Find where the given text appears and provide that cell's center as [X, Y] coordinate. 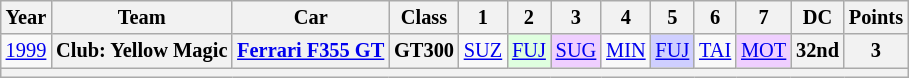
Club: Yellow Magic [142, 51]
Ferrari F355 GT [310, 51]
7 [764, 17]
MIN [626, 51]
1999 [26, 51]
GT300 [424, 51]
Year [26, 17]
Points [876, 17]
Team [142, 17]
32nd [818, 51]
6 [715, 17]
1 [483, 17]
SUZ [483, 51]
4 [626, 17]
DC [818, 17]
TAI [715, 51]
5 [672, 17]
MOT [764, 51]
2 [529, 17]
Car [310, 17]
Class [424, 17]
SUG [576, 51]
